Detect which cell encompasses the target text, then output its [x, y] center coordinate. 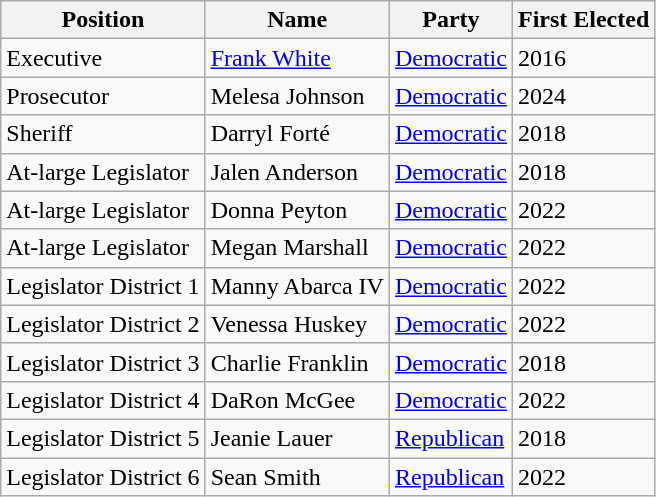
Frank White [297, 58]
Legislator District 5 [103, 438]
Donna Peyton [297, 210]
Jeanie Lauer [297, 438]
Venessa Huskey [297, 324]
Legislator District 1 [103, 286]
Executive [103, 58]
First Elected [583, 20]
Sheriff [103, 134]
2016 [583, 58]
Position [103, 20]
Darryl Forté [297, 134]
Prosecutor [103, 96]
Legislator District 6 [103, 477]
Megan Marshall [297, 248]
Jalen Anderson [297, 172]
Sean Smith [297, 477]
Name [297, 20]
Legislator District 3 [103, 362]
Legislator District 4 [103, 400]
Charlie Franklin [297, 362]
Party [450, 20]
Manny Abarca IV [297, 286]
DaRon McGee [297, 400]
Legislator District 2 [103, 324]
Melesa Johnson [297, 96]
2024 [583, 96]
